Extract the [X, Y] coordinate from the center of the cell holding the provided text.  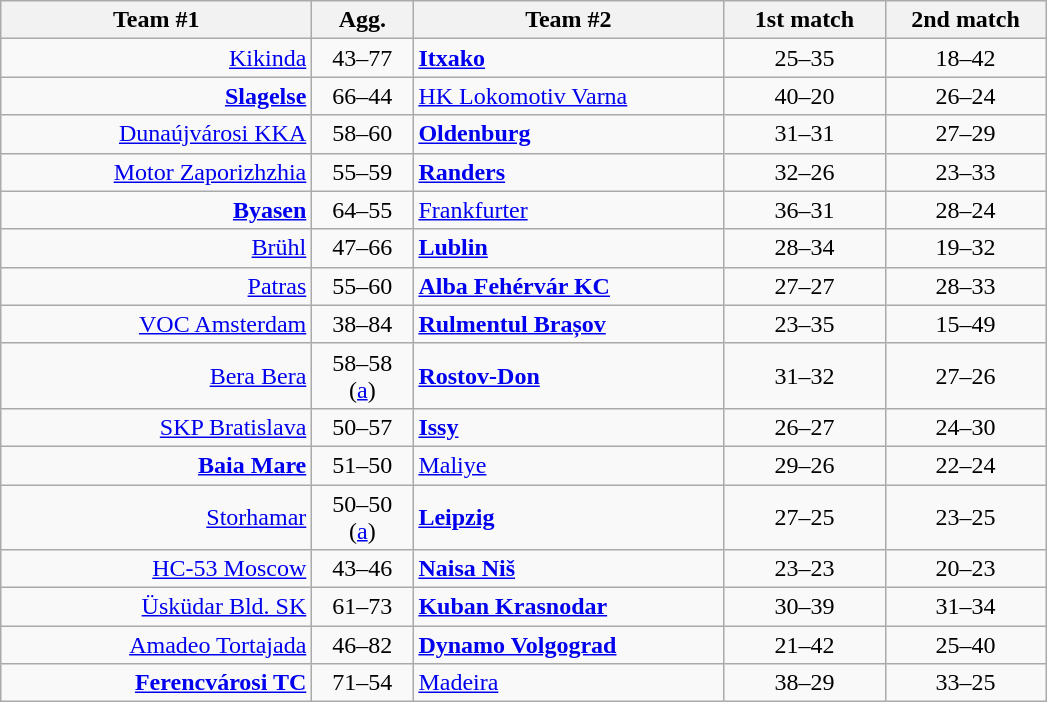
Randers [568, 172]
Amadeo Tortajada [156, 645]
Issy [568, 427]
50–50 (a) [362, 516]
Madeira [568, 683]
55–59 [362, 172]
Team #1 [156, 20]
23–35 [804, 324]
Lublin [568, 248]
61–73 [362, 607]
40–20 [804, 96]
Brühl [156, 248]
21–42 [804, 645]
28–34 [804, 248]
Dynamo Volgograd [568, 645]
Naisa Niš [568, 569]
28–33 [966, 286]
27–29 [966, 134]
Leipzig [568, 516]
Kuban Krasnodar [568, 607]
23–23 [804, 569]
Byasen [156, 210]
27–27 [804, 286]
30–39 [804, 607]
25–35 [804, 58]
23–33 [966, 172]
64–55 [362, 210]
20–23 [966, 569]
Baia Mare [156, 465]
Motor Zaporizhzhia [156, 172]
1st match [804, 20]
HK Lokomotiv Varna [568, 96]
Bera Bera [156, 376]
Üsküdar Bld. SK [156, 607]
51–50 [362, 465]
50–57 [362, 427]
Storhamar [156, 516]
43–77 [362, 58]
Agg. [362, 20]
15–49 [966, 324]
31–31 [804, 134]
Rostov-Don [568, 376]
55–60 [362, 286]
Ferencvárosi TC [156, 683]
58–60 [362, 134]
Rulmentul Brașov [568, 324]
58–58 (a) [362, 376]
Oldenburg [568, 134]
43–46 [362, 569]
31–34 [966, 607]
66–44 [362, 96]
Slagelse [156, 96]
18–42 [966, 58]
Kikinda [156, 58]
38–29 [804, 683]
Frankfurter [568, 210]
31–32 [804, 376]
Dunaújvárosi KKA [156, 134]
Maliye [568, 465]
26–24 [966, 96]
27–26 [966, 376]
Patras [156, 286]
Alba Fehérvár KC [568, 286]
27–25 [804, 516]
HC-53 Moscow [156, 569]
36–31 [804, 210]
Team #2 [568, 20]
25–40 [966, 645]
VOC Amsterdam [156, 324]
24–30 [966, 427]
23–25 [966, 516]
28–24 [966, 210]
22–24 [966, 465]
2nd match [966, 20]
33–25 [966, 683]
32–26 [804, 172]
46–82 [362, 645]
19–32 [966, 248]
29–26 [804, 465]
Itxako [568, 58]
71–54 [362, 683]
SKP Bratislava [156, 427]
38–84 [362, 324]
47–66 [362, 248]
26–27 [804, 427]
